Determine the (x, y) coordinate at the center of the cell enclosing the given text.  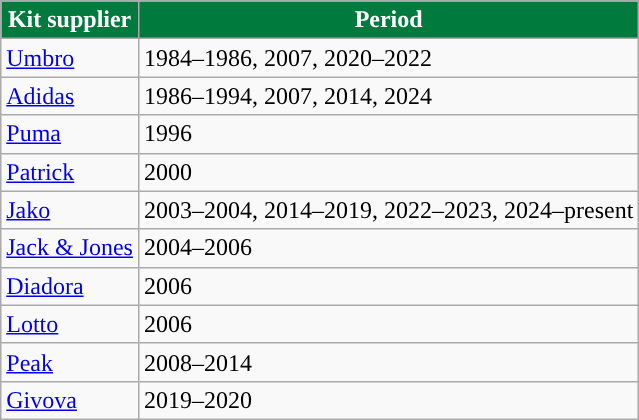
2003–2004, 2014–2019, 2022–2023, 2024–present (388, 210)
Period (388, 20)
1996 (388, 134)
Jako (70, 210)
Lotto (70, 324)
2008–2014 (388, 362)
Patrick (70, 172)
Kit supplier (70, 20)
Peak (70, 362)
2000 (388, 172)
Adidas (70, 96)
2004–2006 (388, 248)
2019–2020 (388, 400)
Givova (70, 400)
Jack & Jones (70, 248)
Diadora (70, 286)
1986–1994, 2007, 2014, 2024 (388, 96)
Umbro (70, 58)
1984–1986, 2007, 2020–2022 (388, 58)
Puma (70, 134)
